Pinpoint the cell where the given text exists, returning its [x, y] midpoint coordinate. 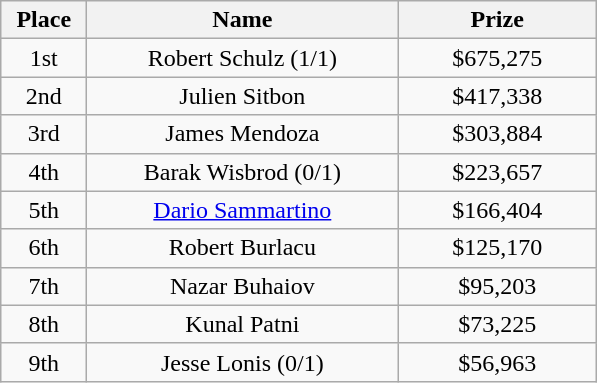
Robert Burlacu [242, 248]
8th [44, 324]
Kunal Patni [242, 324]
James Mendoza [242, 134]
Name [242, 20]
Nazar Buhaiov [242, 286]
Julien Sitbon [242, 96]
4th [44, 172]
Prize [498, 20]
$303,884 [498, 134]
Place [44, 20]
$73,225 [498, 324]
$95,203 [498, 286]
$166,404 [498, 210]
3rd [44, 134]
$675,275 [498, 58]
5th [44, 210]
$56,963 [498, 362]
1st [44, 58]
6th [44, 248]
$125,170 [498, 248]
Barak Wisbrod (0/1) [242, 172]
$223,657 [498, 172]
Dario Sammartino [242, 210]
Robert Schulz (1/1) [242, 58]
9th [44, 362]
7th [44, 286]
Jesse Lonis (0/1) [242, 362]
2nd [44, 96]
$417,338 [498, 96]
